Pinpoint the cell where the given text exists, returning its [x, y] midpoint coordinate. 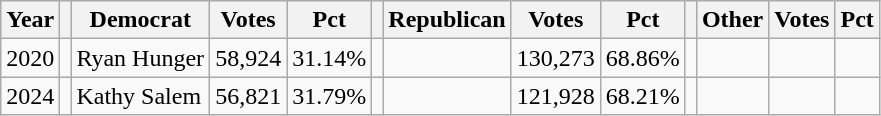
68.86% [642, 58]
58,924 [248, 58]
Other [732, 20]
Ryan Hunger [140, 58]
31.14% [330, 58]
Republican [447, 20]
68.21% [642, 96]
Kathy Salem [140, 96]
56,821 [248, 96]
121,928 [556, 96]
130,273 [556, 58]
2024 [30, 96]
Democrat [140, 20]
Year [30, 20]
31.79% [330, 96]
2020 [30, 58]
